Extract the [X, Y] coordinate from the center of the cell holding the provided text.  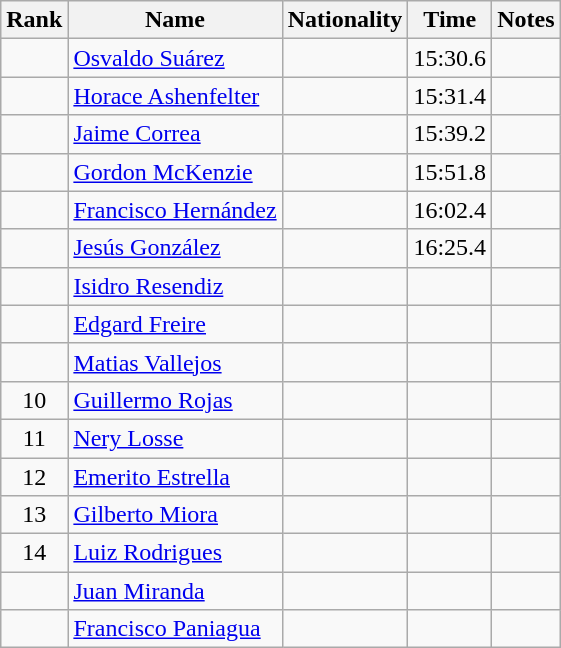
15:51.8 [450, 172]
Gilberto Miora [175, 515]
Isidro Resendiz [175, 286]
15:30.6 [450, 58]
11 [34, 438]
Notes [526, 20]
Edgard Freire [175, 324]
13 [34, 515]
12 [34, 477]
Matias Vallejos [175, 362]
10 [34, 400]
Luiz Rodrigues [175, 553]
Time [450, 20]
Emerito Estrella [175, 477]
Juan Miranda [175, 591]
Francisco Hernández [175, 210]
Nationality [345, 20]
Gordon McKenzie [175, 172]
Jesús González [175, 248]
14 [34, 553]
Francisco Paniagua [175, 629]
Nery Losse [175, 438]
Osvaldo Suárez [175, 58]
Jaime Correa [175, 134]
15:39.2 [450, 134]
16:02.4 [450, 210]
Guillermo Rojas [175, 400]
Horace Ashenfelter [175, 96]
16:25.4 [450, 248]
15:31.4 [450, 96]
Rank [34, 20]
Name [175, 20]
